Return the [X, Y] coordinate for the center point of the cell that contains the specified text.  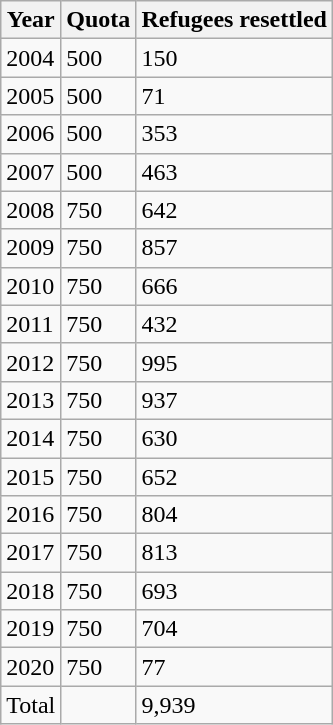
2017 [31, 553]
2006 [31, 134]
937 [234, 400]
Year [31, 20]
642 [234, 210]
2016 [31, 515]
666 [234, 286]
2014 [31, 438]
813 [234, 553]
2007 [31, 172]
2004 [31, 58]
77 [234, 667]
432 [234, 324]
2015 [31, 477]
693 [234, 591]
2019 [31, 629]
704 [234, 629]
150 [234, 58]
353 [234, 134]
2018 [31, 591]
2020 [31, 667]
9,939 [234, 705]
2008 [31, 210]
Quota [98, 20]
2010 [31, 286]
2012 [31, 362]
857 [234, 248]
463 [234, 172]
2011 [31, 324]
Total [31, 705]
652 [234, 477]
2013 [31, 400]
804 [234, 515]
995 [234, 362]
630 [234, 438]
Refugees resettled [234, 20]
2005 [31, 96]
71 [234, 96]
2009 [31, 248]
